Return the (X, Y) coordinate for the center point of the cell that contains the specified text.  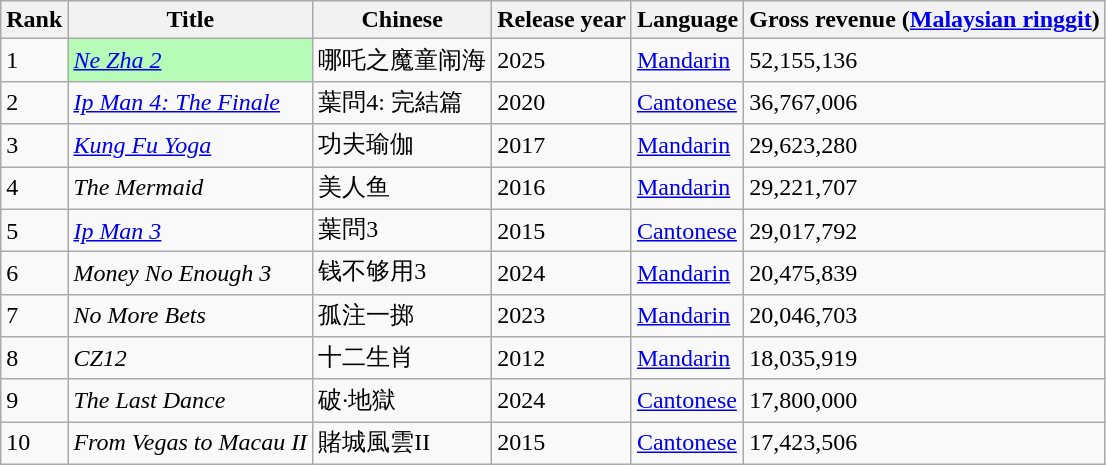
2025 (562, 60)
17,800,000 (925, 400)
2023 (562, 316)
葉問4: 完結篇 (402, 102)
2016 (562, 188)
9 (34, 400)
29,623,280 (925, 146)
The Mermaid (190, 188)
4 (34, 188)
29,017,792 (925, 230)
18,035,919 (925, 358)
破·地獄 (402, 400)
20,046,703 (925, 316)
From Vegas to Macau II (190, 444)
Release year (562, 20)
17,423,506 (925, 444)
3 (34, 146)
Ip Man 4: The Finale (190, 102)
孤注一掷 (402, 316)
No More Bets (190, 316)
36,767,006 (925, 102)
52,155,136 (925, 60)
十二生肖 (402, 358)
6 (34, 274)
CZ12 (190, 358)
2017 (562, 146)
2012 (562, 358)
20,475,839 (925, 274)
2020 (562, 102)
8 (34, 358)
10 (34, 444)
賭城風雲II (402, 444)
Kung Fu Yoga (190, 146)
29,221,707 (925, 188)
Language (687, 20)
Gross revenue (Malaysian ringgit) (925, 20)
葉問3 (402, 230)
2 (34, 102)
哪吒之魔童闹海 (402, 60)
Chinese (402, 20)
钱不够用3 (402, 274)
1 (34, 60)
Rank (34, 20)
Ne Zha 2 (190, 60)
Ip Man 3 (190, 230)
Title (190, 20)
美人鱼 (402, 188)
Money No Enough 3 (190, 274)
7 (34, 316)
功夫瑜伽 (402, 146)
The Last Dance (190, 400)
5 (34, 230)
